Provide the (X, Y) coordinate of the cell's center where the given text is located.  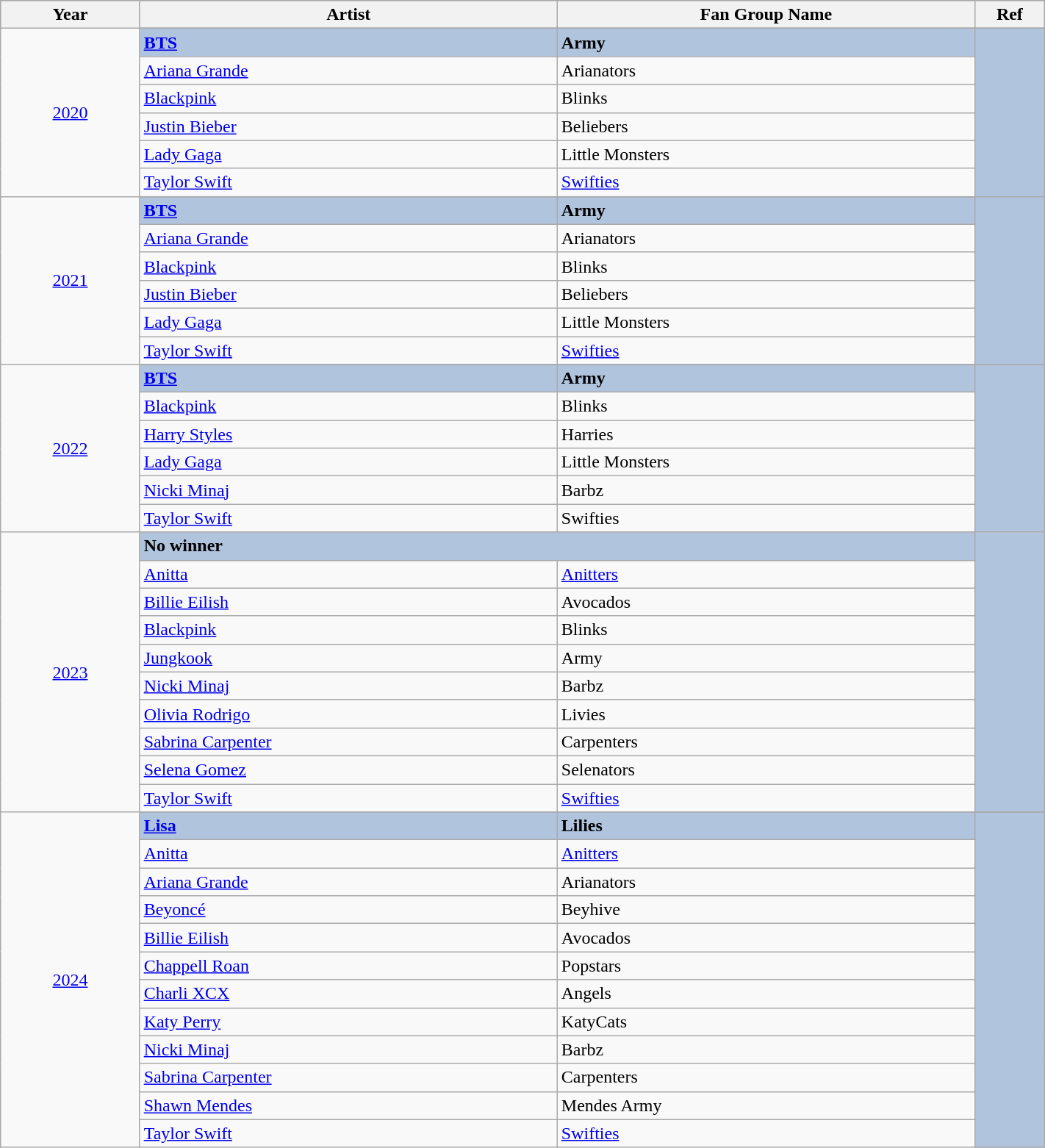
No winner (557, 546)
Beyoncé (348, 910)
Beyhive (766, 910)
Angels (766, 994)
Olivia Rodrigo (348, 714)
Livies (766, 714)
Selena Gomez (348, 769)
Lisa (348, 826)
Harries (766, 434)
Fan Group Name (766, 15)
2022 (71, 448)
Selenators (766, 769)
2021 (71, 280)
Popstars (766, 966)
KatyCats (766, 1022)
2024 (71, 980)
2023 (71, 672)
Ref (1010, 15)
Artist (348, 15)
Shawn Mendes (348, 1105)
Katy Perry (348, 1022)
Charli XCX (348, 994)
2020 (71, 112)
Harry Styles (348, 434)
Mendes Army (766, 1105)
Lilies (766, 826)
Chappell Roan (348, 966)
Year (71, 15)
Jungkook (348, 658)
